Provide the [x, y] coordinate of the cell's center where the given text is located.  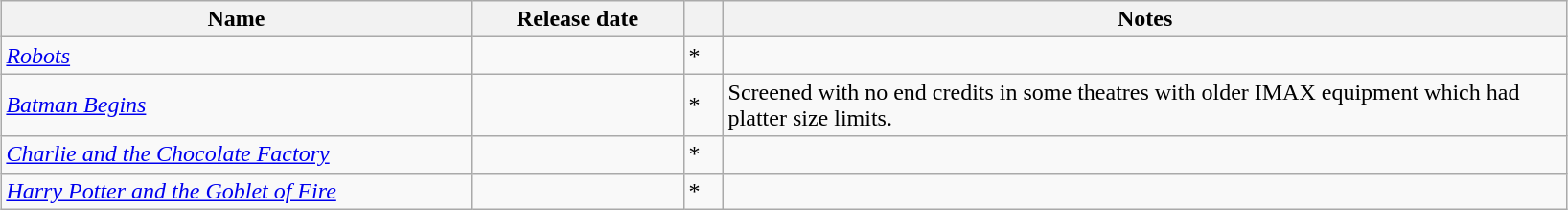
Screened with no end credits in some theatres with older IMAX equipment which had platter size limits. [1144, 105]
Harry Potter and the Goblet of Fire [236, 191]
Name [236, 19]
Robots [236, 56]
Notes [1144, 19]
Batman Begins [236, 105]
Charlie and the Chocolate Factory [236, 154]
Release date [577, 19]
